Return the (x, y) coordinate for the center point of the cell that contains the specified text.  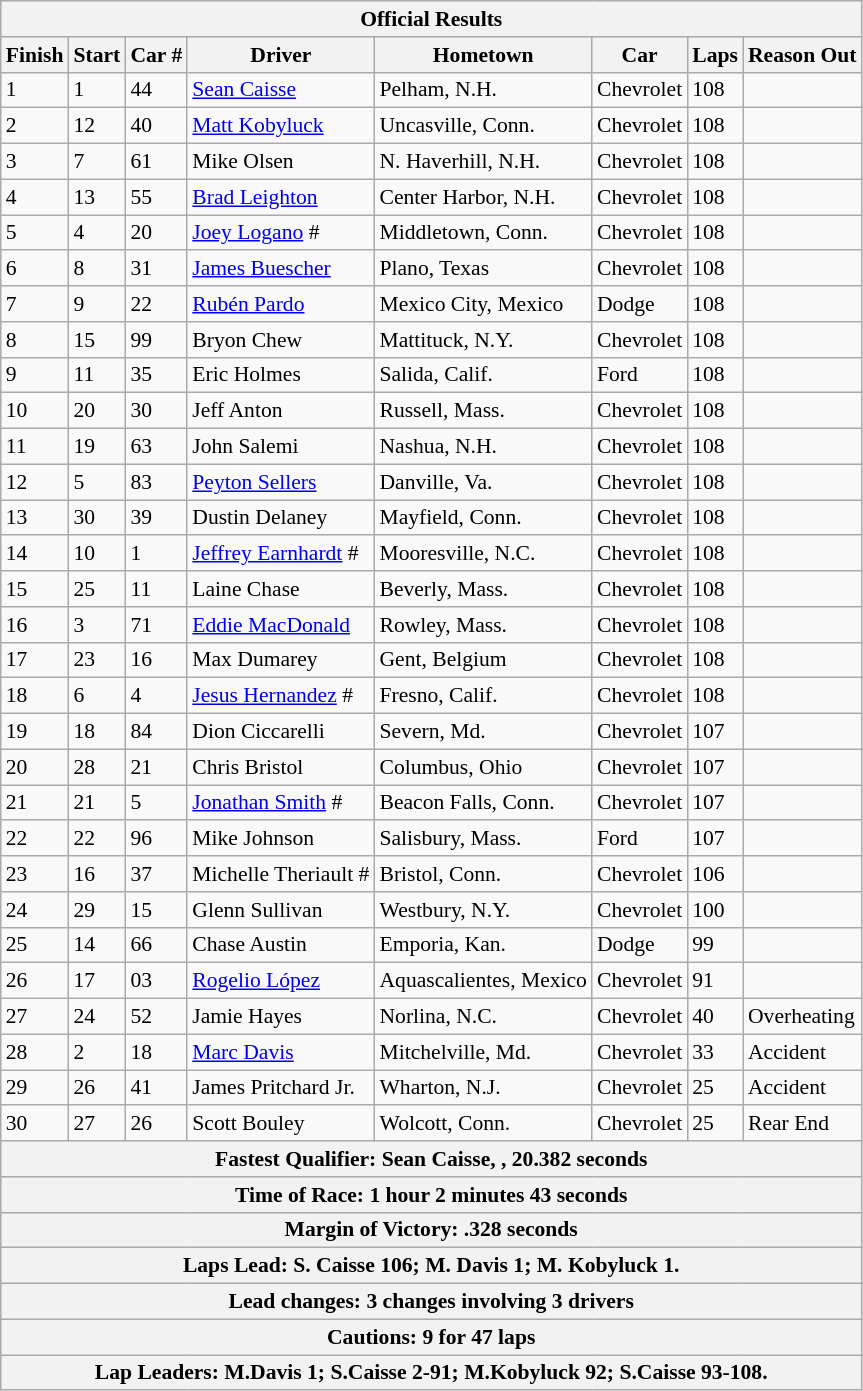
Gent, Belgium (483, 660)
Jesus Hernandez # (280, 696)
Eric Holmes (280, 375)
Eddie MacDonald (280, 625)
Marc Davis (280, 1052)
Car # (156, 55)
71 (156, 625)
John Salemi (280, 447)
84 (156, 732)
Glenn Sullivan (280, 910)
Bryon Chew (280, 340)
106 (715, 874)
Jeff Anton (280, 411)
Reason Out (802, 55)
Cautions: 9 for 47 laps (432, 1337)
63 (156, 447)
Joey Logano # (280, 233)
Bristol, Conn. (483, 874)
Wharton, N.J. (483, 1088)
Laps Lead: S. Caisse 106; M. Davis 1; M. Kobyluck 1. (432, 1266)
Sean Caisse (280, 90)
Brad Leighton (280, 197)
Matt Kobyluck (280, 126)
Westbury, N.Y. (483, 910)
Finish (35, 55)
Wolcott, Conn. (483, 1124)
Driver (280, 55)
Chase Austin (280, 945)
66 (156, 945)
Emporia, Kan. (483, 945)
Overheating (802, 1017)
Aquascalientes, Mexico (483, 981)
Laine Chase (280, 589)
Mooresville, N.C. (483, 554)
Hometown (483, 55)
55 (156, 197)
Laps (715, 55)
Lap Leaders: M.Davis 1; S.Caisse 2-91; M.Kobyluck 92; S.Caisse 93-108. (432, 1373)
Car (640, 55)
Uncasville, Conn. (483, 126)
Start (96, 55)
Danville, Va. (483, 482)
Russell, Mass. (483, 411)
Lead changes: 3 changes involving 3 drivers (432, 1302)
Rogelio López (280, 981)
Chris Bristol (280, 767)
33 (715, 1052)
N. Haverhill, N.H. (483, 162)
Dion Ciccarelli (280, 732)
35 (156, 375)
Rear End (802, 1124)
52 (156, 1017)
Max Dumarey (280, 660)
41 (156, 1088)
Dustin Delaney (280, 518)
Salisbury, Mass. (483, 839)
Official Results (432, 19)
Fresno, Calif. (483, 696)
Jeffrey Earnhardt # (280, 554)
Columbus, Ohio (483, 767)
Mike Olsen (280, 162)
Mitchelville, Md. (483, 1052)
Center Harbor, N.H. (483, 197)
Rowley, Mass. (483, 625)
Peyton Sellers (280, 482)
Nashua, N.H. (483, 447)
37 (156, 874)
61 (156, 162)
100 (715, 910)
James Buescher (280, 269)
Mike Johnson (280, 839)
Plano, Texas (483, 269)
39 (156, 518)
Mattituck, N.Y. (483, 340)
Scott Bouley (280, 1124)
James Pritchard Jr. (280, 1088)
44 (156, 90)
96 (156, 839)
91 (715, 981)
Time of Race: 1 hour 2 minutes 43 seconds (432, 1195)
Margin of Victory: .328 seconds (432, 1230)
Rubén Pardo (280, 304)
Norlina, N.C. (483, 1017)
31 (156, 269)
Middletown, Conn. (483, 233)
83 (156, 482)
Beverly, Mass. (483, 589)
Michelle Theriault # (280, 874)
Severn, Md. (483, 732)
Salida, Calif. (483, 375)
Mexico City, Mexico (483, 304)
Jonathan Smith # (280, 803)
03 (156, 981)
Mayfield, Conn. (483, 518)
Jamie Hayes (280, 1017)
Beacon Falls, Conn. (483, 803)
Pelham, N.H. (483, 90)
Fastest Qualifier: Sean Caisse, , 20.382 seconds (432, 1159)
